Determine the (X, Y) coordinate at the center of the cell enclosing the given text.  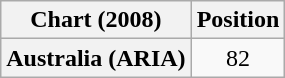
Australia (ARIA) (96, 58)
Position (238, 20)
Chart (2008) (96, 20)
82 (238, 58)
